From the cell containing the given text, extract its center point as (X, Y) coordinate. 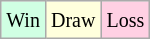
Draw (72, 20)
Loss (126, 20)
Win (24, 20)
